Pinpoint the cell where the given text exists, returning its [x, y] midpoint coordinate. 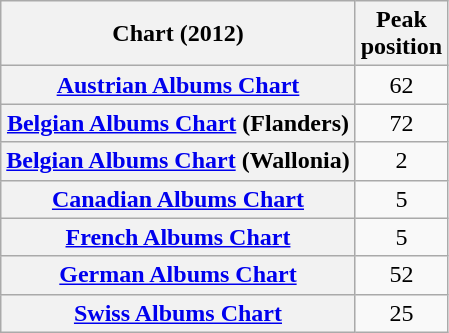
Austrian Albums Chart [178, 85]
Belgian Albums Chart (Wallonia) [178, 161]
Peakposition [401, 34]
25 [401, 313]
French Albums Chart [178, 237]
2 [401, 161]
Belgian Albums Chart (Flanders) [178, 123]
52 [401, 275]
Chart (2012) [178, 34]
62 [401, 85]
Swiss Albums Chart [178, 313]
72 [401, 123]
Canadian Albums Chart [178, 199]
German Albums Chart [178, 275]
